Pinpoint the cell where the given text exists, returning its (x, y) midpoint coordinate. 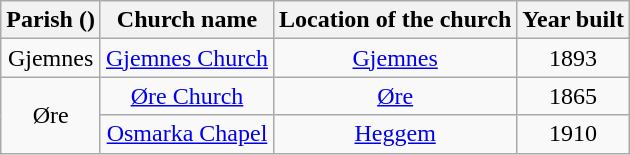
Location of the church (396, 20)
Osmarka Chapel (186, 134)
1893 (574, 58)
Gjemnes Church (186, 58)
Øre Church (186, 96)
Parish () (51, 20)
Year built (574, 20)
1910 (574, 134)
Heggem (396, 134)
Church name (186, 20)
1865 (574, 96)
